For the text-containing cell, return its midpoint in [x, y] coordinate format. 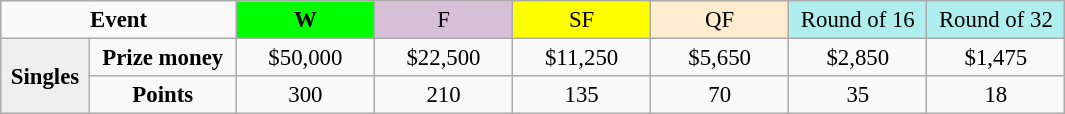
70 [720, 95]
$11,250 [582, 58]
300 [305, 95]
$1,475 [996, 58]
Singles [45, 76]
$5,650 [720, 58]
210 [443, 95]
Prize money [162, 58]
18 [996, 95]
Points [162, 95]
$50,000 [305, 58]
$2,850 [858, 58]
Event [119, 20]
SF [582, 20]
W [305, 20]
Round of 32 [996, 20]
35 [858, 95]
QF [720, 20]
F [443, 20]
135 [582, 95]
$22,500 [443, 58]
Round of 16 [858, 20]
